Return (x, y) of the center of cell containing provided text 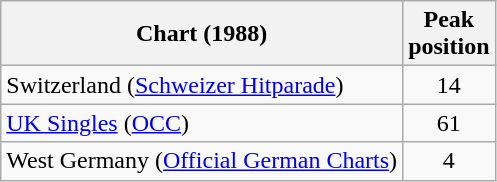
Chart (1988) (202, 34)
Peakposition (449, 34)
Switzerland (Schweizer Hitparade) (202, 85)
61 (449, 123)
West Germany (Official German Charts) (202, 161)
14 (449, 85)
4 (449, 161)
UK Singles (OCC) (202, 123)
